Provide the (x, y) coordinate of the cell's center where the given text is located.  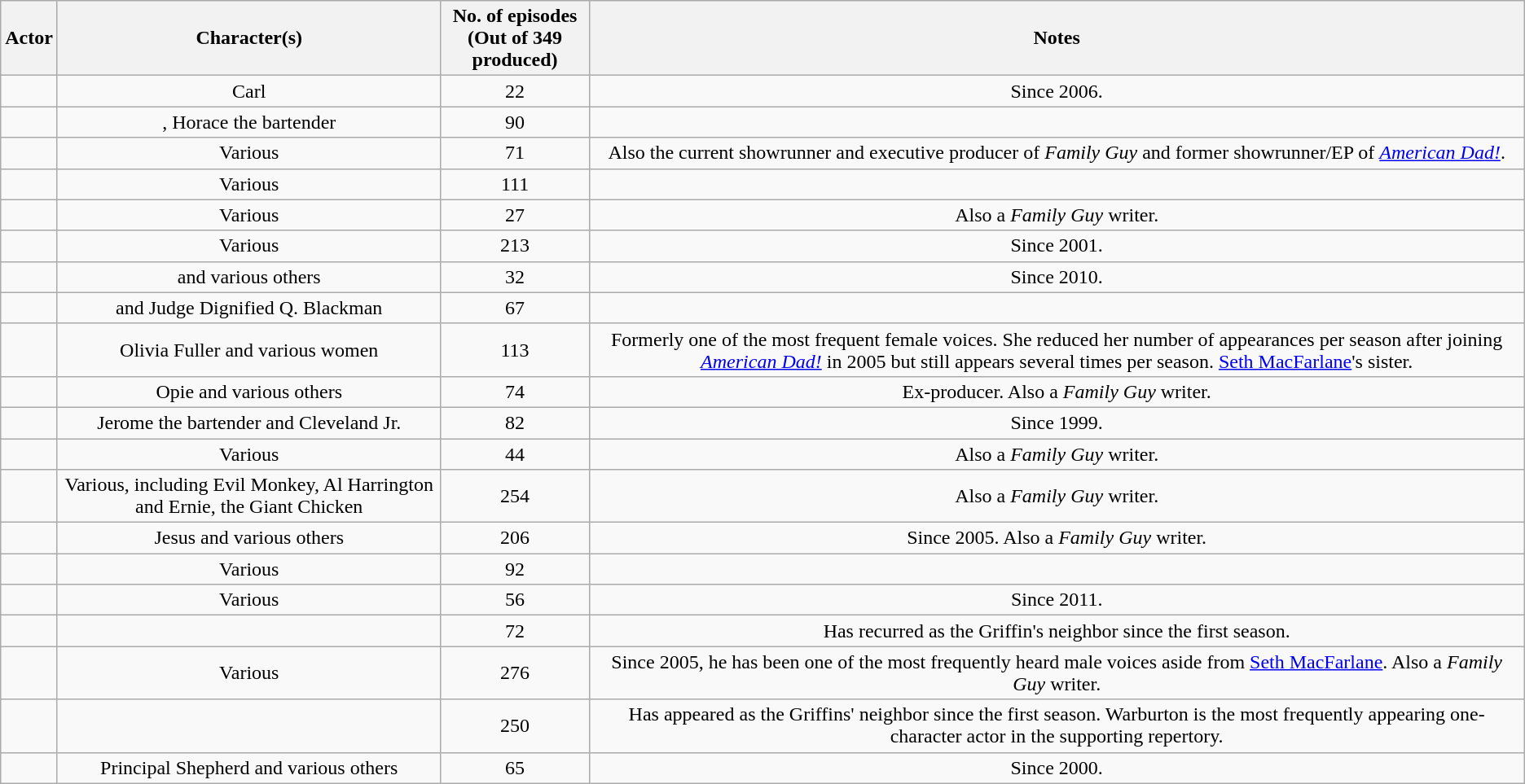
113 (515, 350)
65 (515, 768)
254 (515, 497)
Character(s) (249, 38)
22 (515, 91)
44 (515, 453)
213 (515, 246)
Various, including Evil Monkey, Al Harrington and Ernie, the Giant Chicken (249, 497)
Carl (249, 91)
Jerome the bartender and Cleveland Jr. (249, 423)
Since 2006. (1057, 91)
Opie and various others (249, 392)
Principal Shepherd and various others (249, 768)
72 (515, 631)
Since 2011. (1057, 600)
67 (515, 308)
No. of episodes (Out of 349 produced) (515, 38)
111 (515, 184)
, Horace the bartender (249, 122)
and various others (249, 277)
82 (515, 423)
32 (515, 277)
Since 2005. Also a Family Guy writer. (1057, 538)
Since 2001. (1057, 246)
Since 2010. (1057, 277)
Jesus and various others (249, 538)
Actor (29, 38)
Notes (1057, 38)
Has recurred as the Griffin's neighbor since the first season. (1057, 631)
and Judge Dignified Q. Blackman (249, 308)
71 (515, 153)
90 (515, 122)
Olivia Fuller and various women (249, 350)
Also the current showrunner and executive producer of Family Guy and former showrunner/EP of American Dad!. (1057, 153)
27 (515, 215)
Since 2000. (1057, 768)
206 (515, 538)
56 (515, 600)
Since 1999. (1057, 423)
92 (515, 569)
Since 2005, he has been one of the most frequently heard male voices aside from Seth MacFarlane. Also a Family Guy writer. (1057, 672)
276 (515, 672)
250 (515, 726)
74 (515, 392)
Ex-producer. Also a Family Guy writer. (1057, 392)
